From the cell containing the given text, extract its center point as (X, Y) coordinate. 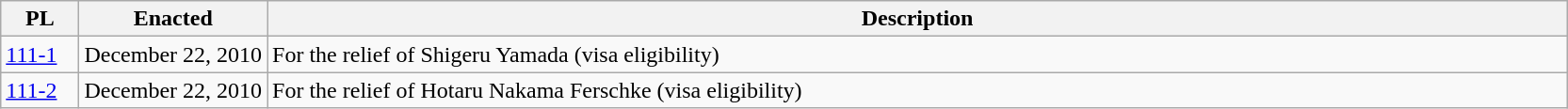
For the relief of Shigeru Yamada (visa eligibility) (917, 54)
PL (40, 19)
Enacted (173, 19)
111-2 (40, 90)
For the relief of Hotaru Nakama Ferschke (visa eligibility) (917, 90)
Description (917, 19)
111-1 (40, 54)
